From the cell containing the given text, extract its center point as [x, y] coordinate. 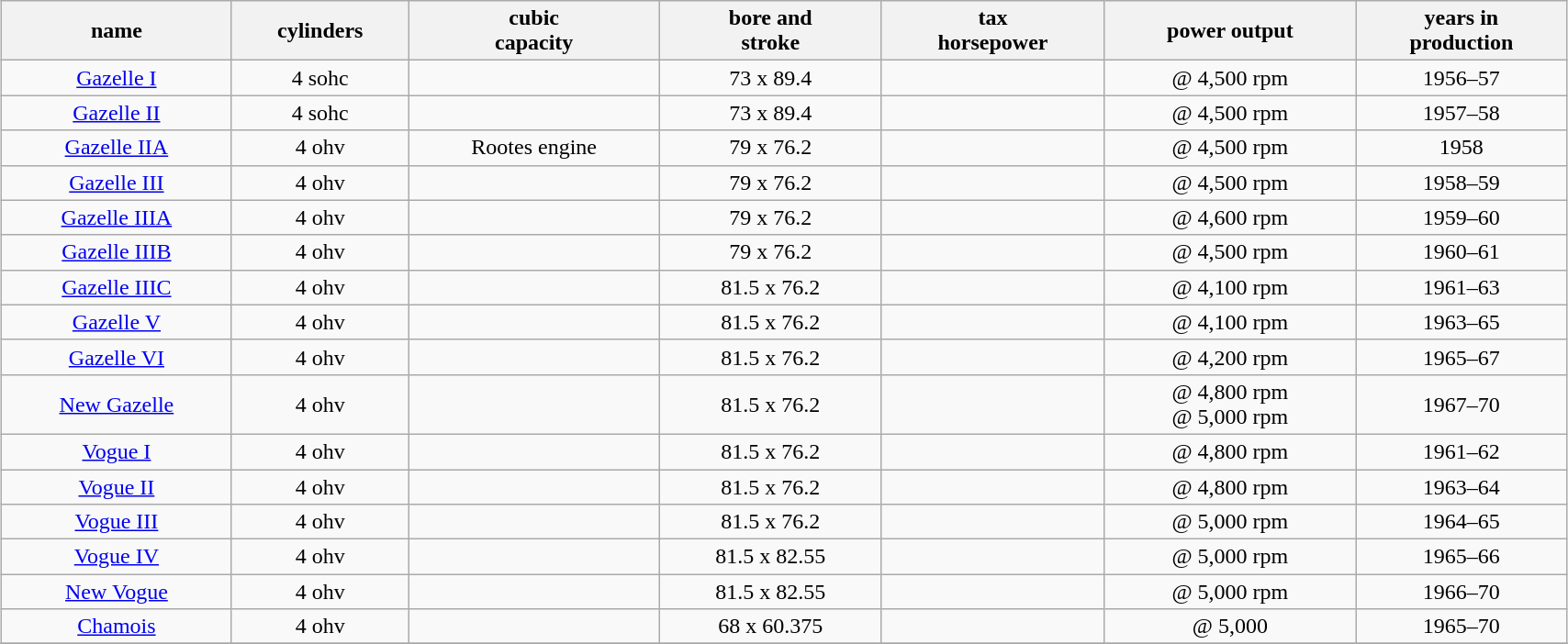
years inproduction [1462, 31]
1965–67 [1462, 357]
Vogue IV [118, 557]
@ 4,600 rpm [1230, 217]
@ 4,800 rpm @ 5,000 rpm [1230, 404]
Gazelle IIIC [118, 287]
Gazelle V [118, 322]
1965–70 [1462, 627]
1964–65 [1462, 522]
1965–66 [1462, 557]
@ 4,200 rpm [1230, 357]
cylinders [319, 31]
cubiccapacity [534, 31]
New Vogue [118, 592]
Gazelle I [118, 78]
New Gazelle [118, 404]
Chamois [118, 627]
Vogue I [118, 451]
1958–59 [1462, 183]
bore andstroke [770, 31]
power output [1230, 31]
68 x 60.375 [770, 627]
Gazelle IIIB [118, 252]
Vogue III [118, 522]
1959–60 [1462, 217]
1961–63 [1462, 287]
1966–70 [1462, 592]
name [118, 31]
Rootes engine [534, 148]
1958 [1462, 148]
Gazelle II [118, 113]
Vogue II [118, 487]
Gazelle III [118, 183]
1960–61 [1462, 252]
Gazelle IIA [118, 148]
1963–65 [1462, 322]
taxhorsepower [992, 31]
1967–70 [1462, 404]
Gazelle IIIA [118, 217]
1957–58 [1462, 113]
1961–62 [1462, 451]
@ 5,000 [1230, 627]
1956–57 [1462, 78]
Gazelle VI [118, 357]
1963–64 [1462, 487]
